Detect which cell encompasses the target text, then output its [X, Y] center coordinate. 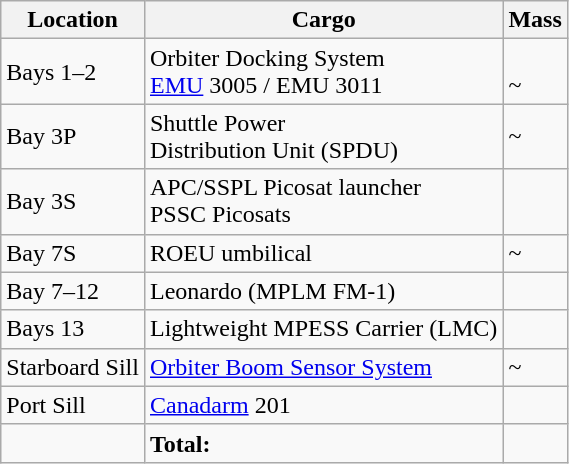
Mass [535, 20]
Bays 1–2 [73, 72]
ROEU umbilical [323, 253]
APC/SSPL Picosat launcher PSSC Picosats [323, 202]
Cargo [323, 20]
Leonardo (MPLM FM-1) [323, 291]
Lightweight MPESS Carrier (LMC) [323, 329]
Orbiter Boom Sensor System [323, 367]
Bay 7S [73, 253]
Bay 7–12 [73, 291]
Orbiter Docking System EMU 3005 / EMU 3011 [323, 72]
Bay 3P [73, 136]
Bays 13 [73, 329]
Starboard Sill [73, 367]
Shuttle Power Distribution Unit (SPDU) [323, 136]
Location [73, 20]
Canadarm 201 [323, 405]
Bay 3S [73, 202]
Port Sill [73, 405]
Total: [323, 443]
